Identify which cell holds the provided text, then report its (x, y) central coordinate. 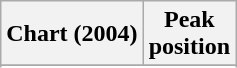
Peakposition (189, 34)
Chart (2004) (72, 34)
